Determine the (x, y) coordinate at the center of the cell enclosing the given text.  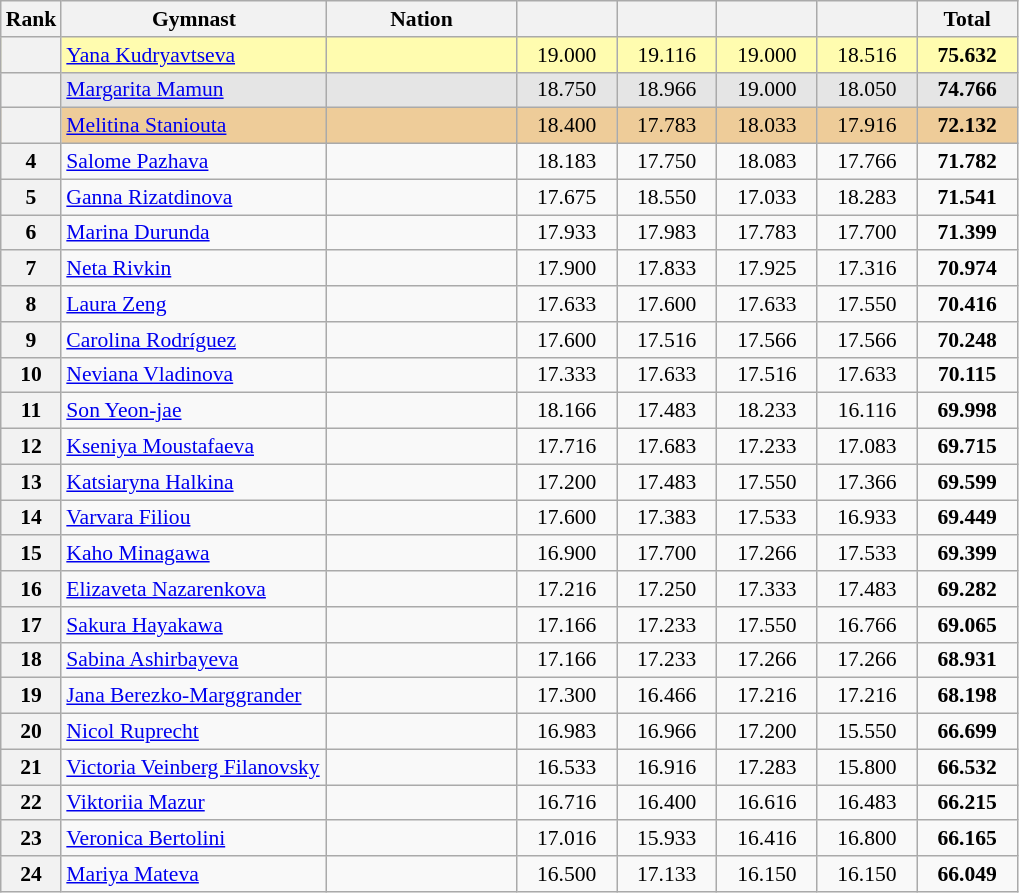
70.248 (967, 340)
20 (32, 732)
Gymnast (194, 19)
Neviana Vladinova (194, 375)
15.800 (867, 767)
16.716 (567, 803)
19 (32, 696)
Kseniya Moustafaeva (194, 447)
12 (32, 447)
Carolina Rodríguez (194, 340)
Sakura Hayakawa (194, 625)
70.974 (967, 269)
Kaho Minagawa (194, 554)
21 (32, 767)
13 (32, 482)
18.183 (567, 162)
15.550 (867, 732)
17.016 (567, 839)
17.683 (667, 447)
Marina Durunda (194, 233)
17.750 (667, 162)
18.966 (667, 90)
Margarita Mamun (194, 90)
17.366 (867, 482)
Son Yeon-jae (194, 411)
16.416 (767, 839)
16.933 (867, 518)
18.166 (567, 411)
17.833 (667, 269)
17.383 (667, 518)
16.766 (867, 625)
17.250 (667, 589)
17.300 (567, 696)
15.933 (667, 839)
66.165 (967, 839)
17.916 (867, 126)
18.750 (567, 90)
16.616 (767, 803)
17.675 (567, 197)
8 (32, 304)
66.049 (967, 874)
72.132 (967, 126)
19.116 (667, 55)
Katsiaryna Halkina (194, 482)
16.483 (867, 803)
Sabina Ashirbayeva (194, 660)
71.782 (967, 162)
66.215 (967, 803)
16.400 (667, 803)
17 (32, 625)
Melitina Staniouta (194, 126)
17.983 (667, 233)
24 (32, 874)
7 (32, 269)
71.541 (967, 197)
17.925 (767, 269)
Yana Kudryavtseva (194, 55)
69.282 (967, 589)
16.116 (867, 411)
15 (32, 554)
18.050 (867, 90)
18.550 (667, 197)
17.766 (867, 162)
11 (32, 411)
16.983 (567, 732)
71.399 (967, 233)
17.083 (867, 447)
Total (967, 19)
18 (32, 660)
Laura Zeng (194, 304)
17.133 (667, 874)
75.632 (967, 55)
74.766 (967, 90)
5 (32, 197)
Nicol Ruprecht (194, 732)
18.283 (867, 197)
Nation (421, 19)
18.233 (767, 411)
16 (32, 589)
68.931 (967, 660)
18.516 (867, 55)
Ganna Rizatdinova (194, 197)
17.716 (567, 447)
66.699 (967, 732)
69.715 (967, 447)
Rank (32, 19)
6 (32, 233)
70.115 (967, 375)
16.500 (567, 874)
17.033 (767, 197)
Varvara Filiou (194, 518)
17.933 (567, 233)
69.599 (967, 482)
69.399 (967, 554)
16.800 (867, 839)
16.966 (667, 732)
23 (32, 839)
14 (32, 518)
Veronica Bertolini (194, 839)
Mariya Mateva (194, 874)
69.065 (967, 625)
69.998 (967, 411)
17.283 (767, 767)
16.533 (567, 767)
9 (32, 340)
Victoria Veinberg Filanovsky (194, 767)
10 (32, 375)
Viktoriia Mazur (194, 803)
Jana Berezko-Marggrander (194, 696)
16.916 (667, 767)
Elizaveta Nazarenkova (194, 589)
18.033 (767, 126)
68.198 (967, 696)
Salome Pazhava (194, 162)
18.400 (567, 126)
70.416 (967, 304)
16.900 (567, 554)
66.532 (967, 767)
18.083 (767, 162)
69.449 (967, 518)
17.316 (867, 269)
Neta Rivkin (194, 269)
22 (32, 803)
16.466 (667, 696)
17.900 (567, 269)
4 (32, 162)
